Search for the cell housing the specified text and yield its (x, y) center coordinate. 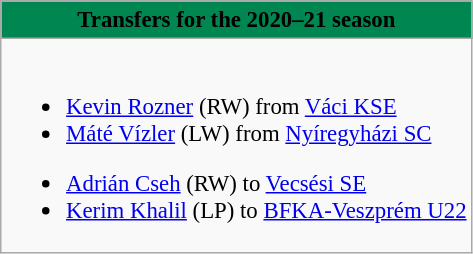
Kevin Rozner (RW) from Váci KSE Máté Vízler (LW) from Nyíregyházi SC Adrián Cseh (RW) to Vecsési SE Kerim Khalil (LP) to BFKA-Veszprém U22 (236, 146)
Transfers for the 2020–21 season (236, 20)
